Locate the cell with the specified text and output its [X, Y] center coordinate. 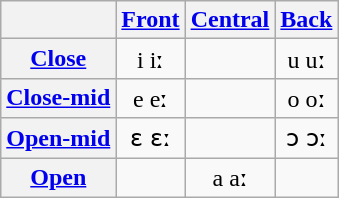
e eː [150, 98]
a aː [230, 178]
u uː [306, 59]
ɛ ɛː [150, 138]
Front [150, 20]
Open [58, 178]
Close [58, 59]
i iː [150, 59]
Back [306, 20]
Central [230, 20]
o oː [306, 98]
Open-mid [58, 138]
Close-mid [58, 98]
ɔ ɔː [306, 138]
